Provide the (X, Y) coordinate of the cell's center where the given text is located.  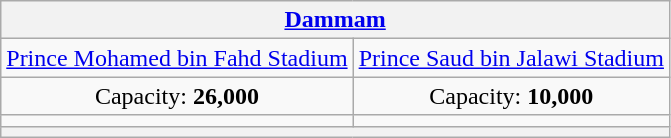
Prince Saud bin Jalawi Stadium (511, 58)
Dammam (336, 20)
Prince Mohamed bin Fahd Stadium (177, 58)
Capacity: 26,000 (177, 96)
Capacity: 10,000 (511, 96)
